Output the (X, Y) coordinate of the center of the cell containing the given text.  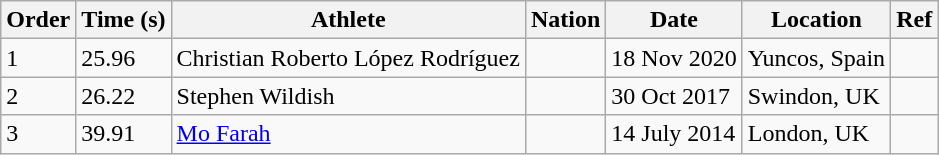
2 (38, 96)
1 (38, 58)
26.22 (124, 96)
Location (816, 20)
18 Nov 2020 (674, 58)
Mo Farah (348, 134)
Swindon, UK (816, 96)
14 July 2014 (674, 134)
30 Oct 2017 (674, 96)
3 (38, 134)
25.96 (124, 58)
Ref (914, 20)
Athlete (348, 20)
Yuncos, Spain (816, 58)
Stephen Wildish (348, 96)
London, UK (816, 134)
Date (674, 20)
Order (38, 20)
Nation (565, 20)
39.91 (124, 134)
Christian Roberto López Rodríguez (348, 58)
Time (s) (124, 20)
